Determine the (X, Y) coordinate at the center of the cell enclosing the given text.  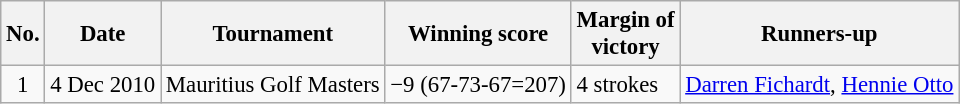
1 (23, 85)
Tournament (272, 34)
Winning score (478, 34)
Runners-up (820, 34)
Date (103, 34)
−9 (67-73-67=207) (478, 85)
Mauritius Golf Masters (272, 85)
Margin ofvictory (626, 34)
No. (23, 34)
4 Dec 2010 (103, 85)
Darren Fichardt, Hennie Otto (820, 85)
4 strokes (626, 85)
